Provide the (x, y) coordinate of the cell's center where the given text is located.  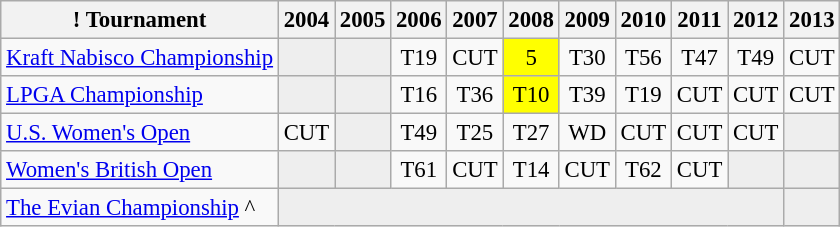
T10 (531, 95)
T27 (531, 133)
T25 (475, 133)
2006 (419, 20)
2010 (643, 20)
WD (587, 133)
2012 (756, 20)
U.S. Women's Open (140, 133)
2011 (699, 20)
2013 (812, 20)
2004 (306, 20)
T61 (419, 170)
2008 (531, 20)
2009 (587, 20)
T39 (587, 95)
Kraft Nabisco Championship (140, 58)
T56 (643, 58)
2005 (363, 20)
T30 (587, 58)
5 (531, 58)
T14 (531, 170)
2007 (475, 20)
Women's British Open (140, 170)
T16 (419, 95)
T62 (643, 170)
LPGA Championship (140, 95)
T47 (699, 58)
The Evian Championship ^ (140, 208)
! Tournament (140, 20)
T36 (475, 95)
